Locate the cell with the specified text and output its (X, Y) center coordinate. 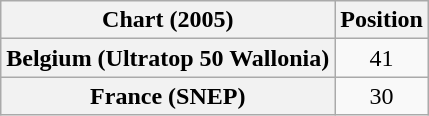
Chart (2005) (168, 20)
France (SNEP) (168, 96)
Position (382, 20)
41 (382, 58)
Belgium (Ultratop 50 Wallonia) (168, 58)
30 (382, 96)
